From the cell containing the given text, extract its center point as [X, Y] coordinate. 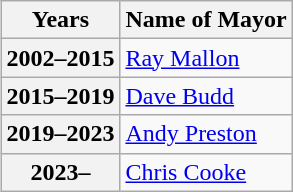
Name of Mayor [206, 20]
2002–2015 [60, 58]
Ray Mallon [206, 58]
Years [60, 20]
2015–2019 [60, 96]
2019–2023 [60, 134]
2023– [60, 172]
Andy Preston [206, 134]
Dave Budd [206, 96]
Chris Cooke [206, 172]
